Pinpoint the cell where the given text exists, returning its (X, Y) midpoint coordinate. 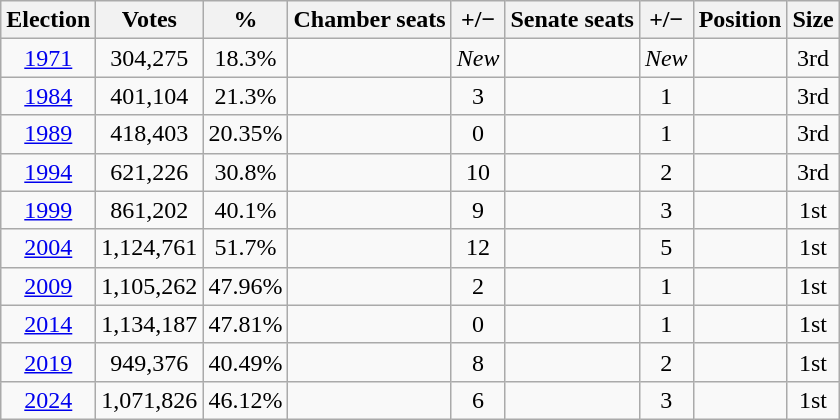
Senate seats (572, 20)
18.3% (246, 58)
861,202 (150, 210)
10 (478, 172)
418,403 (150, 134)
1989 (48, 134)
1994 (48, 172)
30.8% (246, 172)
8 (478, 362)
1,124,761 (150, 248)
Size (813, 20)
Chamber seats (370, 20)
2024 (48, 400)
40.49% (246, 362)
9 (478, 210)
1971 (48, 58)
1,071,826 (150, 400)
2009 (48, 286)
20.35% (246, 134)
47.96% (246, 286)
21.3% (246, 96)
40.1% (246, 210)
Election (48, 20)
46.12% (246, 400)
1999 (48, 210)
2004 (48, 248)
% (246, 20)
6 (478, 400)
621,226 (150, 172)
51.7% (246, 248)
Position (740, 20)
47.81% (246, 324)
1,134,187 (150, 324)
1984 (48, 96)
Votes (150, 20)
304,275 (150, 58)
2019 (48, 362)
401,104 (150, 96)
5 (666, 248)
12 (478, 248)
2014 (48, 324)
1,105,262 (150, 286)
949,376 (150, 362)
